Return [X, Y] of the center of cell containing provided text 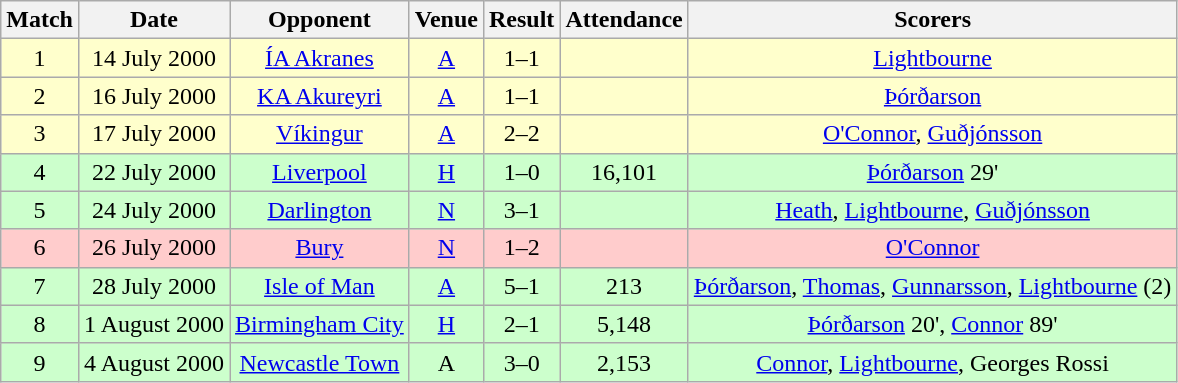
3 [40, 134]
Þórðarson [932, 96]
2,153 [624, 362]
17 July 2000 [154, 134]
1 [40, 58]
3–0 [521, 362]
14 July 2000 [154, 58]
Lightbourne [932, 58]
Víkingur [320, 134]
Liverpool [320, 172]
3–1 [521, 210]
Newcastle Town [320, 362]
9 [40, 362]
Heath, Lightbourne, Guðjónsson [932, 210]
1 August 2000 [154, 324]
26 July 2000 [154, 248]
2 [40, 96]
Opponent [320, 20]
4 [40, 172]
16,101 [624, 172]
Scorers [932, 20]
5–1 [521, 286]
6 [40, 248]
16 July 2000 [154, 96]
ÍA Akranes [320, 58]
2–2 [521, 134]
Bury [320, 248]
Þórðarson, Thomas, Gunnarsson, Lightbourne (2) [932, 286]
Venue [446, 20]
24 July 2000 [154, 210]
7 [40, 286]
Darlington [320, 210]
Isle of Man [320, 286]
1–0 [521, 172]
Match [40, 20]
22 July 2000 [154, 172]
Connor, Lightbourne, Georges Rossi [932, 362]
Attendance [624, 20]
KA Akureyri [320, 96]
5,148 [624, 324]
O'Connor [932, 248]
Þórðarson 29' [932, 172]
28 July 2000 [154, 286]
Birmingham City [320, 324]
213 [624, 286]
8 [40, 324]
Þórðarson 20', Connor 89' [932, 324]
4 August 2000 [154, 362]
5 [40, 210]
Date [154, 20]
2–1 [521, 324]
Result [521, 20]
O'Connor, Guðjónsson [932, 134]
1–2 [521, 248]
